Provide the [x, y] coordinate of the cell's center where the given text is located.  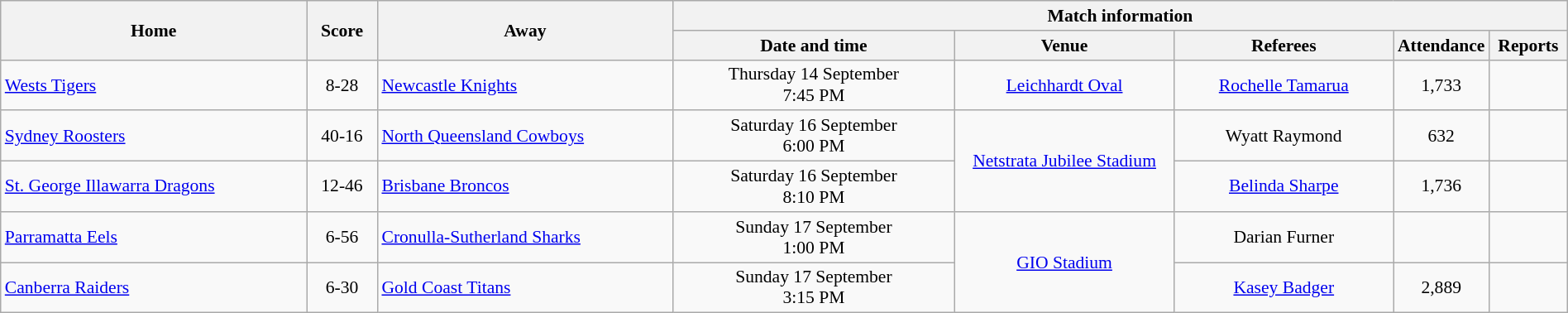
Leichhardt Oval [1064, 84]
Saturday 16 September8:10 PM [814, 187]
St. George Illawarra Dragons [154, 187]
Darian Furner [1284, 237]
Away [524, 30]
Match information [1120, 16]
6-56 [342, 237]
1,736 [1441, 187]
12-46 [342, 187]
GIO Stadium [1064, 262]
Gold Coast Titans [524, 288]
Wyatt Raymond [1284, 136]
Canberra Raiders [154, 288]
Referees [1284, 46]
Cronulla-Sutherland Sharks [524, 237]
Sunday 17 September1:00 PM [814, 237]
40-16 [342, 136]
North Queensland Cowboys [524, 136]
1,733 [1441, 84]
Venue [1064, 46]
Score [342, 30]
Reports [1528, 46]
Parramatta Eels [154, 237]
Attendance [1441, 46]
Saturday 16 September6:00 PM [814, 136]
632 [1441, 136]
Wests Tigers [154, 84]
Date and time [814, 46]
Sydney Roosters [154, 136]
Sunday 17 September3:15 PM [814, 288]
2,889 [1441, 288]
Kasey Badger [1284, 288]
Thursday 14 September7:45 PM [814, 84]
Rochelle Tamarua [1284, 84]
Netstrata Jubilee Stadium [1064, 161]
Brisbane Broncos [524, 187]
Belinda Sharpe [1284, 187]
Home [154, 30]
8-28 [342, 84]
6-30 [342, 288]
Newcastle Knights [524, 84]
